Return (X, Y) of the center of cell containing provided text 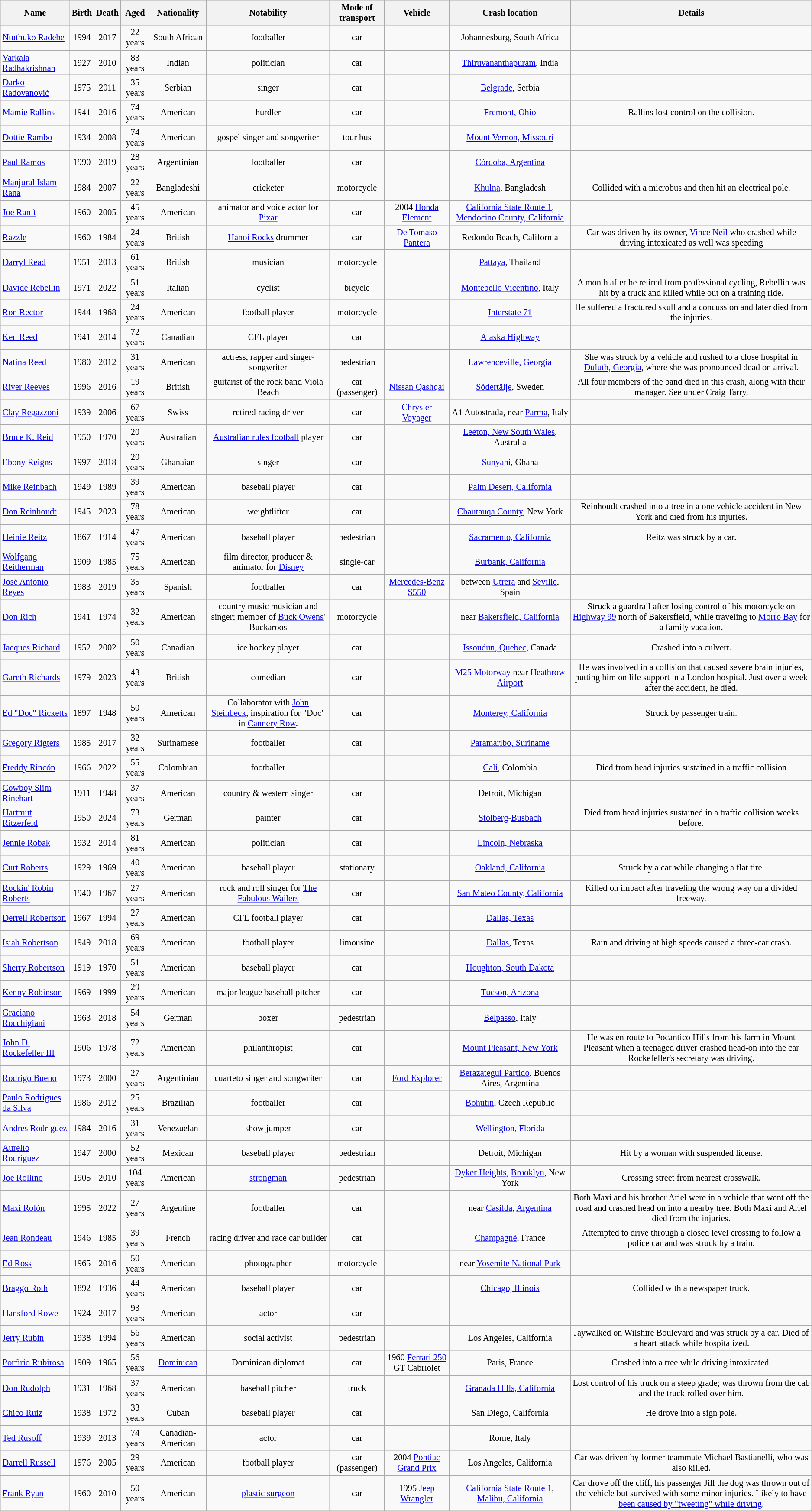
1940 (82, 893)
Kenny Robinson (35, 993)
Paulo Rodrigues da Silva (35, 1103)
boxer (269, 1018)
Berazategui Partido, Buenos Aires, Argentina (510, 1078)
Rodrigo Bueno (35, 1078)
near Bakersfield, California (510, 617)
Darko Radovanović (35, 87)
John D. Rockefeller III (35, 1048)
Rome, Italy (510, 1438)
Italian (178, 288)
French (178, 1238)
Södertälje, Sweden (510, 387)
Davide Rebellin (35, 288)
San Diego, California (510, 1413)
Fremont, Ohio (510, 113)
81 years (135, 843)
Ebony Reigns (35, 462)
Attempted to drive through a closed level crossing to follow a police car and was struck by a train. (691, 1238)
83 years (135, 63)
social activist (269, 1338)
Alaska Highway (510, 337)
Spanish (178, 587)
Sacramento, California (510, 537)
Struck by a car while changing a flat tire. (691, 868)
Death (107, 13)
2002 (107, 647)
Oakland, California (510, 868)
Pattaya, Thailand (510, 262)
Rallins lost control on the collision. (691, 113)
major league baseball pitcher (269, 993)
43 years (135, 677)
Cali, Colombia (510, 768)
Jean Rondeau (35, 1238)
Mexican (178, 1153)
cyclist (269, 288)
2004 Pontiac Grand Prix (417, 1463)
baseball pitcher (269, 1388)
Nationality (178, 13)
Car was driven by its owner, Vince Neil who crashed while driving intoxicated as well was speeding (691, 237)
Monterey, California (510, 713)
1906 (82, 1048)
Mode of transport (357, 13)
1996 (82, 387)
country & western singer (269, 793)
Collaborator with John Steinbeck, inspiration for "Doc" in Cannery Row. (269, 713)
19 years (135, 387)
75 years (135, 562)
Varkala Radhakrishnan (35, 63)
Bohutín, Czech Republic (510, 1103)
Rain and driving at high speeds caused a three-car crash. (691, 943)
Wolfgang Reitherman (35, 562)
film director, producer & animator for Disney (269, 562)
Montebello Vicentino, Italy (510, 288)
Gregory Rigters (35, 743)
Cowboy Slim Rinehart (35, 793)
1936 (107, 1288)
He suffered a fractured skull and a concussion and later died from the injuries. (691, 312)
Swiss (178, 412)
1929 (82, 868)
retired racing driver (269, 412)
Tucson, Arizona (510, 993)
1947 (82, 1153)
Reitz was struck by a car. (691, 537)
truck (357, 1388)
limousine (357, 943)
show jumper (269, 1128)
1966 (82, 768)
Crossing street from nearest crosswalk. (691, 1178)
Collided with a newspaper truck. (691, 1288)
M25 Motorway near Heathrow Airport (510, 677)
1973 (82, 1078)
hurdler (269, 113)
2008 (107, 138)
52 years (135, 1153)
67 years (135, 412)
Died from head injuries sustained in a traffic collision (691, 768)
strongman (269, 1178)
Nissan Qashqai (417, 387)
1983 (82, 587)
Ed Ross (35, 1263)
54 years (135, 1018)
Córdoba, Argentina (510, 162)
near Casilda, Argentina (510, 1208)
Natina Reed (35, 362)
Khulna, Bangladesh (510, 188)
Aurelio Rodríguez (35, 1153)
stationary (357, 868)
25 years (135, 1103)
Hartmut Ritzerfeld (35, 818)
Stolberg-Büsbach (510, 818)
Ntuthuko Radebe (35, 38)
Jacques Richard (35, 647)
gospel singer and songwriter (269, 138)
Ed "Doc" Ricketts (35, 713)
Joe Ranft (35, 213)
Don Reinhoudt (35, 512)
45 years (135, 213)
Don Rich (35, 617)
Struck a guardrail after losing control of his motorcycle on Highway 99 north of Bakersfield, while traveling to Morro Bay for a family vacation. (691, 617)
Wellington, Florida (510, 1128)
Details (691, 13)
Birth (82, 13)
1946 (82, 1238)
A1 Autostrada, near Parma, Italy (510, 412)
Chrysler Voyager (417, 412)
Ghanaian (178, 462)
Collided with a microbus and then hit an electrical pole. (691, 188)
Australian rules football player (269, 437)
Hanoi Rocks drummer (269, 237)
Venezuelan (178, 1128)
1944 (82, 312)
1934 (82, 138)
Interstate 71 (510, 312)
tour bus (357, 138)
28 years (135, 162)
CFL football player (269, 918)
Derrell Robertson (35, 918)
93 years (135, 1313)
Leeton, New South Wales, Australia (510, 437)
1931 (82, 1388)
1952 (82, 647)
Johannesburg, South Africa (510, 38)
bicycle (357, 288)
1975 (82, 87)
1897 (82, 713)
1919 (82, 968)
Frank Ryan (35, 1493)
1997 (82, 462)
1892 (82, 1288)
Aged (135, 13)
Notability (269, 13)
61 years (135, 262)
1924 (82, 1313)
Hit by a woman with suspended license. (691, 1153)
1995 Jeep Wrangler (417, 1493)
CFL player (269, 337)
Killed on impact after traveling the wrong way on a divided freeway. (691, 893)
A month after he retired from professional cycling, Rebellin was hit by a truck and killed while out on a training ride. (691, 288)
cuarteto singer and songwriter (269, 1078)
Houghton, South Dakota (510, 968)
Struck by passenger train. (691, 713)
Vehicle (417, 13)
47 years (135, 537)
Sunyani, Ghana (510, 462)
1960 Ferrari 250 GT Cabriolet (417, 1363)
1951 (82, 262)
Redondo Beach, California (510, 237)
Surinamese (178, 743)
2007 (107, 188)
Dottie Rambo (35, 138)
Darrell Russell (35, 1463)
comedian (269, 677)
Dominican (178, 1363)
Paul Ramos (35, 162)
40 years (135, 868)
She was struck by a vehicle and rushed to a close hospital in Duluth, Georgia, where she was pronounced dead on arrival. (691, 362)
Jaywalked on Wilshire Boulevard and was struck by a car. Died of a heart attack while hospitalized. (691, 1338)
Sherry Robertson (35, 968)
Ted Rusoff (35, 1438)
Freddy Rincón (35, 768)
Razzle (35, 237)
between Utrera and Seville, Spain (510, 587)
1986 (82, 1103)
1995 (82, 1208)
Darryl Read (35, 262)
44 years (135, 1288)
guitarist of the rock band Viola Beach (269, 387)
1945 (82, 512)
1976 (82, 1463)
José Antonio Reyes (35, 587)
Paris, France (510, 1363)
78 years (135, 512)
1971 (82, 288)
animator and voice actor for Pixar (269, 213)
1979 (82, 677)
Belpasso, Italy (510, 1018)
Lincoln, Nebraska (510, 843)
Isiah Robertson (35, 943)
Mount Vernon, Missouri (510, 138)
Brazilian (178, 1103)
country music musician and singer; member of Buck Owens' Buckaroos (269, 617)
Crash location (510, 13)
racing driver and race car builder (269, 1238)
Indian (178, 63)
1974 (107, 617)
Don Rudolph (35, 1388)
Maxi Rolón (35, 1208)
1927 (82, 63)
Crashed into a culvert. (691, 647)
single-car (357, 562)
Andres Rodriguez (35, 1128)
55 years (135, 768)
All four members of the band died in this crash, along with their manager. See under Craig Tarry. (691, 387)
painter (269, 818)
San Mateo County, California (510, 893)
Reinhoudt crashed into a tree in a one vehicle accident in New York and died from his injuries. (691, 512)
Chico Ruiz (35, 1413)
Granada Hills, California (510, 1388)
Clay Regazzoni (35, 412)
1911 (82, 793)
Serbian (178, 87)
Ron Rector (35, 312)
De Tomaso Pantera (417, 237)
Burbank, California (510, 562)
1963 (82, 1018)
1990 (82, 162)
Name (35, 13)
1989 (107, 487)
Canadian-American (178, 1438)
73 years (135, 818)
1978 (107, 1048)
1914 (107, 537)
actress, rapper and singer-songwriter (269, 362)
Mercedes-Benz S550 (417, 587)
He drove into a sign pole. (691, 1413)
Mike Reinbach (35, 487)
Lost control of his truck on a steep grade; was thrown from the cab and the truck rolled over him. (691, 1388)
Chautauqa County, New York (510, 512)
California State Route 1, Malibu, California (510, 1493)
California State Route 1, Mendocino County, California (510, 213)
musician (269, 262)
Mamie Rallins (35, 113)
Gareth Richards (35, 677)
Braggo Roth (35, 1288)
Car was driven by former teammate Michael Bastianelli, who was also killed. (691, 1463)
2006 (107, 412)
Bangladeshi (178, 188)
cricketer (269, 188)
69 years (135, 943)
1999 (107, 993)
Hansford Rowe (35, 1313)
33 years (135, 1413)
Graciano Rocchigiani (35, 1018)
2004 Honda Element (417, 213)
1972 (107, 1413)
1980 (82, 362)
2024 (107, 818)
Cuban (178, 1413)
plastic surgeon (269, 1493)
South African (178, 38)
Ken Reed (35, 337)
1867 (82, 537)
Manjural Islam Rana (35, 188)
Bruce K. Reid (35, 437)
Porfirio Rubirosa (35, 1363)
Australian (178, 437)
Curt Roberts (35, 868)
Thiruvananthapuram, India (510, 63)
ice hockey player (269, 647)
River Reeves (35, 387)
Rockin' Robin Roberts (35, 893)
Joe Rollino (35, 1178)
Mount Pleasant, New York (510, 1048)
Champagné, France (510, 1238)
Belgrade, Serbia (510, 87)
1905 (82, 1178)
Colombian (178, 768)
2011 (107, 87)
Crashed into a tree while driving intoxicated. (691, 1363)
Chicago, Illinois (510, 1288)
Heinie Reitz (35, 537)
Issoudun, Quebec, Canada (510, 647)
Ford Explorer (417, 1078)
photographer (269, 1263)
Dominican diplomat (269, 1363)
Jerry Rubin (35, 1338)
1932 (82, 843)
weightlifter (269, 512)
Paramaribo, Suriname (510, 743)
Argentine (178, 1208)
rock and roll singer for The Fabulous Wailers (269, 893)
Died from head injuries sustained in a traffic collision weeks before. (691, 818)
Palm Desert, California (510, 487)
Lawrenceville, Georgia (510, 362)
Jennie Robak (35, 843)
philanthropist (269, 1048)
Dyker Heights, Brooklyn, New York (510, 1178)
near Yosemite National Park (510, 1263)
104 years (135, 1178)
